Find where the given text appears and provide that cell's center as [X, Y] coordinate. 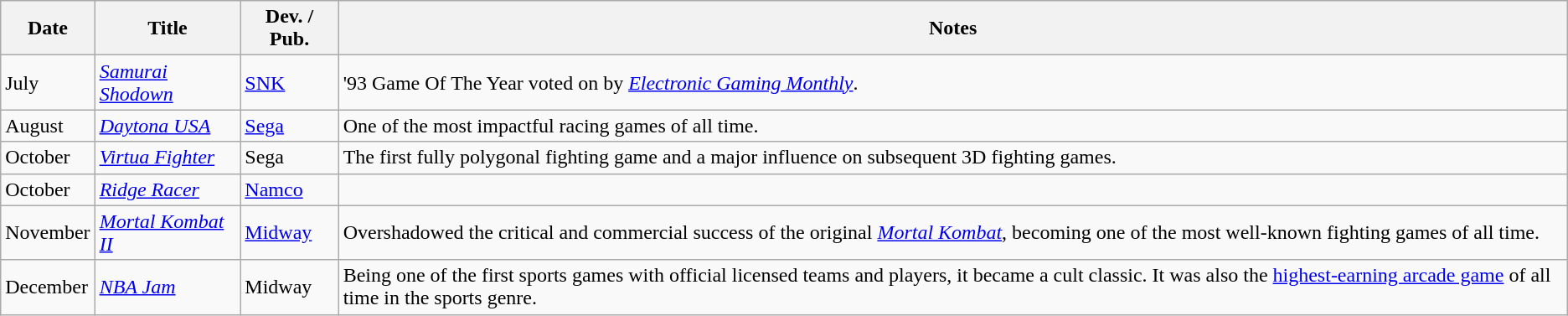
One of the most impactful racing games of all time. [953, 126]
Ridge Racer [168, 189]
Samurai Shodown [168, 82]
Mortal Kombat II [168, 233]
August [48, 126]
Notes [953, 28]
The first fully polygonal fighting game and a major influence on subsequent 3D fighting games. [953, 158]
December [48, 287]
'93 Game Of The Year voted on by Electronic Gaming Monthly. [953, 82]
SNK [290, 82]
Overshadowed the critical and commercial success of the original Mortal Kombat, becoming one of the most well-known fighting games of all time. [953, 233]
July [48, 82]
Title [168, 28]
Virtua Fighter [168, 158]
Date [48, 28]
November [48, 233]
NBA Jam [168, 287]
Namco [290, 189]
Dev. / Pub. [290, 28]
Daytona USA [168, 126]
